Search for the cell housing the specified text and yield its [X, Y] center coordinate. 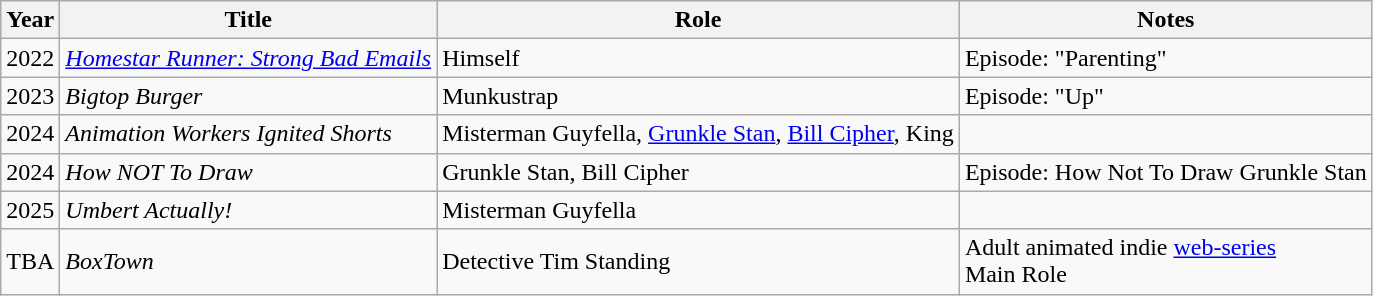
Animation Workers Ignited Shorts [248, 134]
2025 [30, 210]
TBA [30, 262]
Episode: How Not To Draw Grunkle Stan [1166, 172]
Munkustrap [698, 96]
Himself [698, 58]
Misterman Guyfella [698, 210]
Role [698, 20]
Grunkle Stan, Bill Cipher [698, 172]
Notes [1166, 20]
Misterman Guyfella, Grunkle Stan, Bill Cipher, King [698, 134]
Umbert Actually! [248, 210]
How NOT To Draw [248, 172]
2023 [30, 96]
Detective Tim Standing [698, 262]
Adult animated indie web-seriesMain Role [1166, 262]
BoxTown [248, 262]
Bigtop Burger [248, 96]
Episode: "Parenting" [1166, 58]
Title [248, 20]
Year [30, 20]
Homestar Runner: Strong Bad Emails [248, 58]
Episode: "Up" [1166, 96]
2022 [30, 58]
